From the cell containing the given text, extract its center point as [X, Y] coordinate. 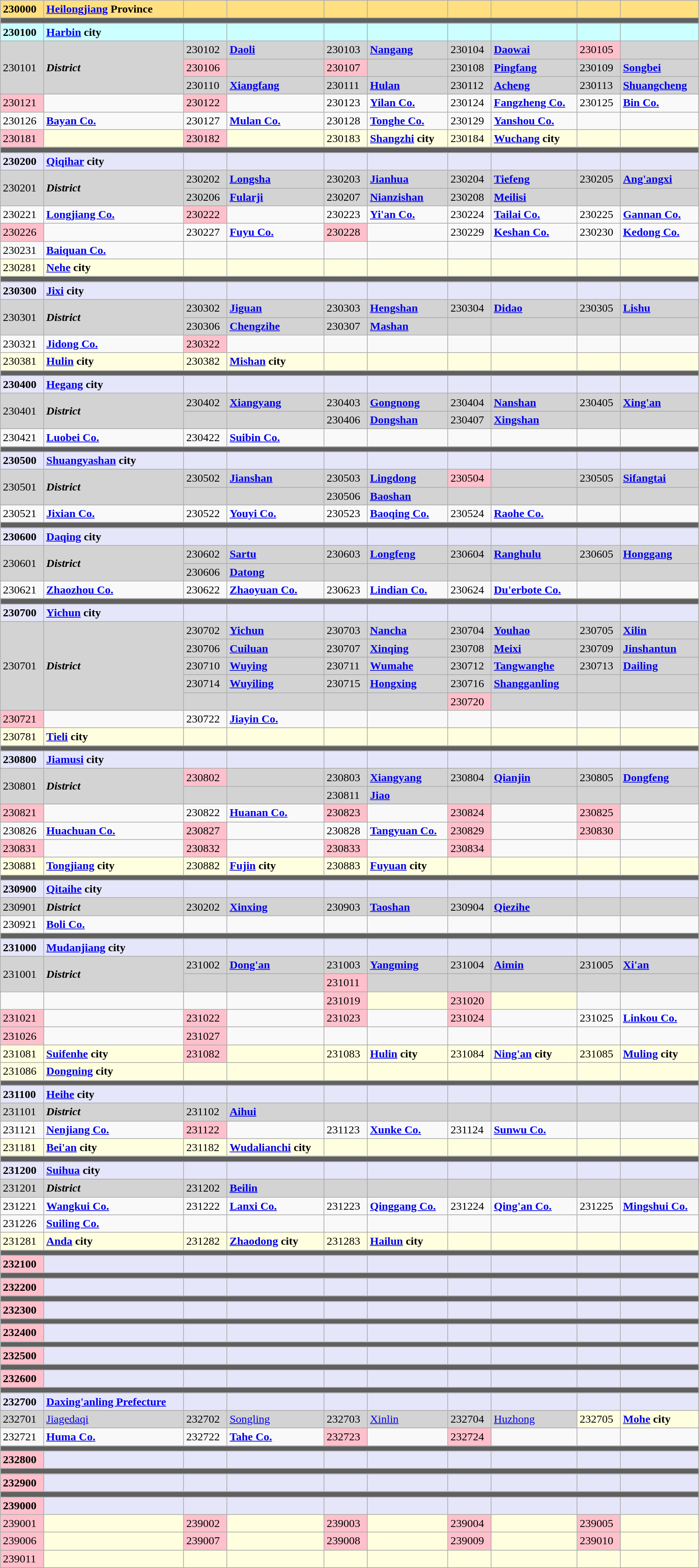
230321 [22, 344]
Tieli city [114, 737]
230710 [205, 666]
Songbei [659, 68]
230112 [470, 85]
232703 [346, 1419]
230827 [205, 831]
Xing'an [659, 402]
231282 [205, 1241]
230714 [205, 683]
Wuyiling [275, 683]
Muling city [659, 1054]
Zhaozhou Co. [114, 590]
Daqing city [114, 537]
232500 [22, 1356]
230703 [346, 630]
Yichun [275, 630]
230106 [205, 68]
230901 [22, 907]
232100 [22, 1264]
230882 [205, 866]
Boli Co. [114, 924]
231121 [22, 1130]
230322 [205, 344]
230401 [22, 411]
230306 [205, 326]
230304 [470, 308]
231225 [598, 1206]
Cuiluan [275, 648]
230704 [470, 630]
Huma Co. [114, 1437]
230110 [205, 85]
Aihui [275, 1112]
231081 [22, 1054]
231222 [205, 1206]
Huachuan Co. [114, 831]
Mingshui Co. [659, 1206]
Hongxing [407, 683]
Beilin [275, 1188]
230129 [470, 121]
Yichun city [114, 613]
230402 [205, 402]
Datong [275, 572]
230000 [22, 9]
230701 [22, 666]
Mashan [407, 326]
Mudanjiang city [114, 947]
230831 [22, 848]
230122 [205, 103]
Dongshan [407, 420]
232722 [205, 1437]
230305 [598, 308]
Jiguan [275, 308]
230824 [470, 813]
232705 [598, 1419]
Jiagedaqi [114, 1419]
239010 [598, 1541]
230207 [346, 197]
Youhao [534, 630]
Lingdong [407, 478]
231001 [22, 974]
Kedong Co. [659, 232]
230403 [346, 402]
230500 [22, 461]
230800 [22, 760]
230128 [346, 121]
Gannan Co. [659, 215]
231200 [22, 1170]
Longfeng [407, 554]
Xunke Co. [407, 1130]
230705 [598, 630]
231124 [470, 1130]
Meixi [534, 648]
Fangzheng Co. [534, 103]
231024 [470, 1018]
Xingshan [534, 420]
Daxing'anling Prefecture [114, 1402]
230715 [346, 683]
230700 [22, 613]
230421 [22, 437]
Yanshou Co. [534, 121]
230706 [205, 648]
230606 [205, 572]
230722 [205, 719]
231100 [22, 1094]
230206 [205, 197]
231022 [205, 1018]
230624 [470, 590]
239003 [346, 1523]
Jiamusi city [114, 760]
Baoqing Co. [407, 514]
Huzhong [534, 1419]
Daowai [534, 50]
Gongnong [407, 402]
Longjiang Co. [114, 215]
231026 [22, 1036]
Longsha [275, 179]
Daoli [275, 50]
230208 [470, 197]
Nenjiang Co. [114, 1130]
232702 [205, 1419]
230200 [22, 161]
Qiqihar city [114, 161]
239011 [22, 1559]
Pingfang [534, 68]
Jianhua [407, 179]
231085 [598, 1054]
230404 [470, 402]
230501 [22, 487]
Tangyuan Co. [407, 831]
Huanan Co. [275, 813]
230221 [22, 215]
Honggang [659, 554]
230834 [470, 848]
230900 [22, 889]
230505 [598, 478]
230230 [598, 232]
230105 [598, 50]
Youyi Co. [275, 514]
230226 [22, 232]
Jiao [407, 795]
Jixian Co. [114, 514]
239005 [598, 1523]
230382 [205, 361]
Shuangyashan city [114, 461]
231004 [470, 965]
230181 [22, 138]
230407 [470, 420]
230227 [205, 232]
230107 [346, 68]
231082 [205, 1054]
230201 [22, 188]
230101 [22, 68]
230126 [22, 121]
Fujin city [275, 866]
230111 [346, 85]
231020 [470, 1001]
230823 [346, 813]
Ning'an city [534, 1054]
230109 [598, 68]
Jiayin Co. [275, 719]
231005 [598, 965]
Nangang [407, 50]
Nancha [407, 630]
Fularji [275, 197]
232300 [22, 1310]
231202 [205, 1188]
Nehe city [114, 268]
230605 [598, 554]
Mishan city [275, 361]
231122 [205, 1130]
230711 [346, 666]
Dailing [659, 666]
Sunwu Co. [534, 1130]
Hegang city [114, 384]
232400 [22, 1333]
Harbin city [114, 32]
Yi'an Co. [407, 215]
230203 [346, 179]
230622 [205, 590]
230300 [22, 291]
230721 [22, 719]
230302 [205, 308]
Suihua city [114, 1170]
230522 [205, 514]
239008 [346, 1541]
230231 [22, 250]
Nianzishan [407, 197]
230600 [22, 537]
239004 [470, 1523]
231181 [22, 1147]
Wuchang city [534, 138]
231226 [22, 1224]
230502 [205, 478]
230603 [346, 554]
Linkou Co. [659, 1018]
Qinggang Co. [407, 1206]
Suifenhe city [114, 1054]
230804 [470, 777]
230303 [346, 308]
230801 [22, 786]
231283 [346, 1241]
Qiezihe [534, 907]
230716 [470, 683]
230504 [470, 478]
230281 [22, 268]
Wudalianchi city [275, 1147]
Yilan Co. [407, 103]
230205 [598, 179]
Shuangcheng [659, 85]
Qitaihe city [114, 889]
230781 [22, 737]
232704 [470, 1419]
230821 [22, 813]
230224 [470, 215]
Jixi city [114, 291]
232800 [22, 1460]
Fuyuan city [407, 866]
Hengshan [407, 308]
Mohe city [659, 1419]
230811 [346, 795]
Wangkui Co. [114, 1206]
231027 [205, 1036]
230113 [598, 85]
230102 [205, 50]
230523 [346, 514]
230225 [598, 215]
Xi'an [659, 965]
Tongjiang city [114, 866]
Tiefeng [534, 179]
231281 [22, 1241]
230422 [205, 437]
230830 [598, 831]
Fuyu Co. [275, 232]
Tailai Co. [534, 215]
Ranghulu [534, 554]
230825 [598, 813]
230803 [346, 777]
230709 [598, 648]
230822 [205, 813]
Mulan Co. [275, 121]
231002 [205, 965]
230828 [346, 831]
232900 [22, 1483]
Didao [534, 308]
230104 [470, 50]
Heihe city [114, 1094]
Suibin Co. [275, 437]
230123 [346, 103]
230903 [346, 907]
Xinlin [407, 1419]
231224 [470, 1206]
Shangzhi city [407, 138]
Zhaodong city [275, 1241]
230229 [470, 232]
231221 [22, 1206]
Xinqing [407, 648]
Tonghe Co. [407, 121]
Acheng [534, 85]
230802 [205, 777]
Bin Co. [659, 103]
Lindian Co. [407, 590]
Songling [275, 1419]
239007 [205, 1541]
230100 [22, 32]
232721 [22, 1437]
230124 [470, 103]
231000 [22, 947]
Xiangfang [275, 85]
Du'erbote Co. [534, 590]
231086 [22, 1071]
230623 [346, 590]
230228 [346, 232]
230621 [22, 590]
Baoshan [407, 496]
232723 [346, 1437]
Lanxi Co. [275, 1206]
Shangganling [534, 683]
Baiquan Co. [114, 250]
231101 [22, 1112]
230883 [346, 866]
Yangming [407, 965]
239000 [22, 1506]
230826 [22, 831]
239002 [205, 1523]
230183 [346, 138]
230108 [470, 68]
Heilongjiang Province [114, 9]
230602 [205, 554]
230301 [22, 317]
Qianjin [534, 777]
230712 [470, 666]
230604 [470, 554]
Wumahe [407, 666]
230381 [22, 361]
Sartu [275, 554]
231083 [346, 1054]
231102 [205, 1112]
Qing'an Co. [534, 1206]
230184 [470, 138]
232200 [22, 1287]
230805 [598, 777]
Zhaoyuan Co. [275, 590]
230829 [470, 831]
232701 [22, 1419]
239006 [22, 1541]
Dongfeng [659, 777]
230524 [470, 514]
230713 [598, 666]
230921 [22, 924]
Lishu [659, 308]
230125 [598, 103]
Hulan [407, 85]
231182 [205, 1147]
230708 [470, 648]
231019 [346, 1001]
Wuying [275, 666]
Suiling Co. [114, 1224]
Aimin [534, 965]
231025 [598, 1018]
Dong'an [275, 965]
239009 [470, 1541]
Sifangtai [659, 478]
231023 [346, 1018]
230121 [22, 103]
Taoshan [407, 907]
230720 [470, 701]
231011 [346, 983]
230503 [346, 478]
230307 [346, 326]
Xinxing [275, 907]
230521 [22, 514]
239001 [22, 1523]
230400 [22, 384]
Bayan Co. [114, 121]
230127 [205, 121]
Ang'angxi [659, 179]
Anda city [114, 1241]
Bei'an city [114, 1147]
232600 [22, 1378]
230881 [22, 866]
Nanshan [534, 402]
231123 [346, 1130]
230405 [598, 402]
Chengzihe [275, 326]
230832 [205, 848]
231223 [346, 1206]
231021 [22, 1018]
232700 [22, 1402]
230103 [346, 50]
Keshan Co. [534, 232]
Jianshan [275, 478]
230222 [205, 215]
Meilisi [534, 197]
Tahe Co. [275, 1437]
230406 [346, 420]
Jinshantun [659, 648]
231201 [22, 1188]
230833 [346, 848]
230702 [205, 630]
230601 [22, 563]
230707 [346, 648]
231003 [346, 965]
Hailun city [407, 1241]
Tangwanghe [534, 666]
230904 [470, 907]
230223 [346, 215]
Jidong Co. [114, 344]
Xilin [659, 630]
230182 [205, 138]
Luobei Co. [114, 437]
230204 [470, 179]
Dongning city [114, 1071]
232724 [470, 1437]
Raohe Co. [534, 514]
231084 [470, 1054]
230506 [346, 496]
